Capture the cell that displays the provided text and extract its (x, y) central coordinate. 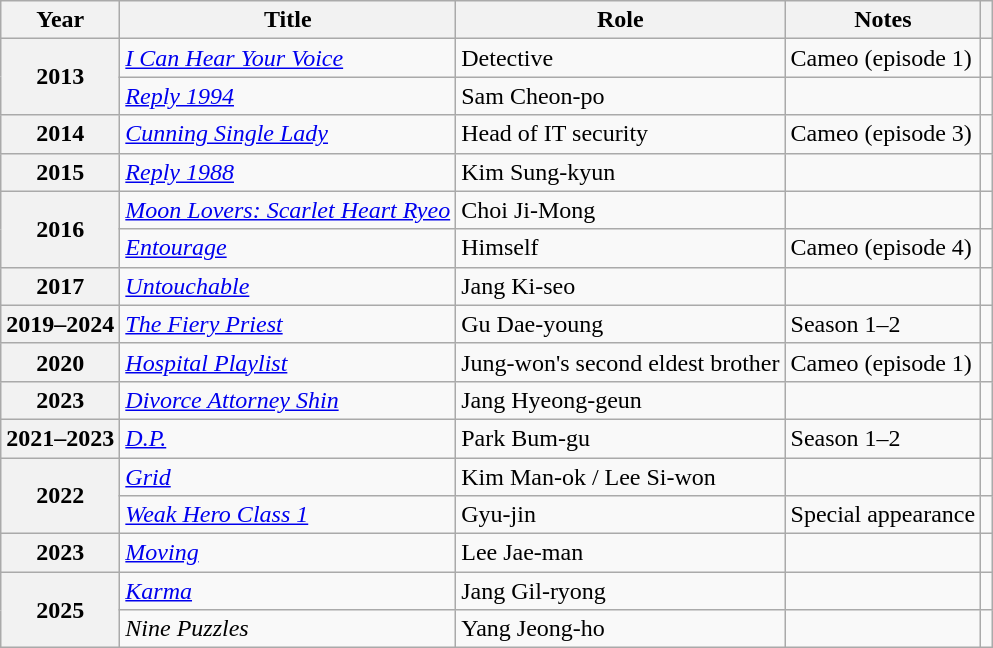
Cameo (episode 4) (883, 248)
Weak Hero Class 1 (288, 515)
Reply 1994 (288, 96)
Detective (620, 58)
Reply 1988 (288, 172)
Gu Dae-young (620, 324)
2022 (60, 496)
Role (620, 20)
Title (288, 20)
2025 (60, 610)
Jang Hyeong-geun (620, 400)
The Fiery Priest (288, 324)
Sam Cheon-po (620, 96)
Notes (883, 20)
Entourage (288, 248)
2014 (60, 134)
Hospital Playlist (288, 362)
Karma (288, 591)
2016 (60, 229)
Nine Puzzles (288, 629)
Year (60, 20)
Gyu-jin (620, 515)
Jang Gil-ryong (620, 591)
Kim Sung-kyun (620, 172)
2017 (60, 286)
Divorce Attorney Shin (288, 400)
Jang Ki-seo (620, 286)
Park Bum-gu (620, 438)
Choi Ji-Mong (620, 210)
Kim Man-ok / Lee Si-won (620, 477)
Yang Jeong-ho (620, 629)
Jung-won's second eldest brother (620, 362)
Himself (620, 248)
Cunning Single Lady (288, 134)
Lee Jae-man (620, 553)
Special appearance (883, 515)
Moon Lovers: Scarlet Heart Ryeo (288, 210)
2015 (60, 172)
2019–2024 (60, 324)
2020 (60, 362)
Moving (288, 553)
Cameo (episode 3) (883, 134)
I Can Hear Your Voice (288, 58)
D.P. (288, 438)
2021–2023 (60, 438)
Head of IT security (620, 134)
Untouchable (288, 286)
2013 (60, 77)
Grid (288, 477)
